Identify which cell holds the provided text, then report its [x, y] central coordinate. 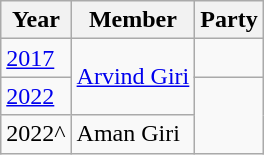
Year [36, 20]
Member [133, 20]
Arvind Giri [133, 77]
2022^ [36, 134]
2022 [36, 96]
2017 [36, 58]
Aman Giri [133, 134]
Party [229, 20]
